Extract the [x, y] coordinate from the center of the cell holding the provided text.  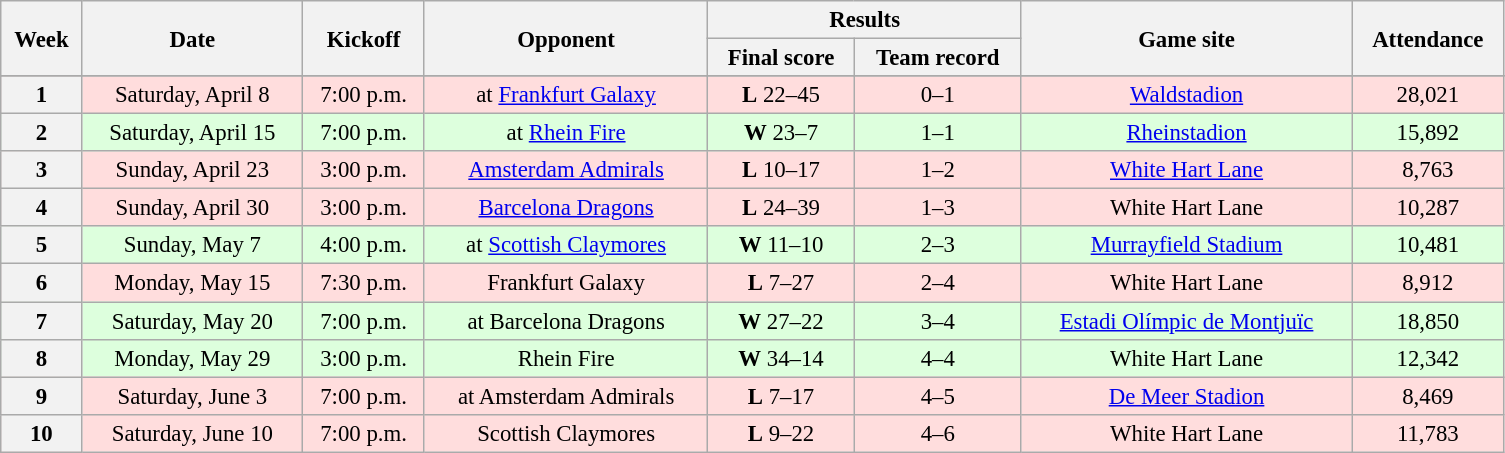
Estadi Olímpic de Montjuïc [1186, 321]
6 [42, 283]
1–2 [938, 170]
8,469 [1428, 396]
L 9–22 [781, 433]
at Scottish Claymores [566, 245]
5 [42, 245]
Rheinstadion [1186, 133]
Game site [1186, 38]
Saturday, May 20 [192, 321]
W 27–22 [781, 321]
2–3 [938, 245]
De Meer Stadion [1186, 396]
L 22–45 [781, 95]
12,342 [1428, 358]
15,892 [1428, 133]
10 [42, 433]
W 23–7 [781, 133]
7 [42, 321]
Saturday, April 8 [192, 95]
Sunday, May 7 [192, 245]
3–4 [938, 321]
11,783 [1428, 433]
28,021 [1428, 95]
L 7–17 [781, 396]
4–4 [938, 358]
1–3 [938, 208]
at Barcelona Dragons [566, 321]
8 [42, 358]
W 34–14 [781, 358]
Saturday, June 3 [192, 396]
L 10–17 [781, 170]
Final score [781, 58]
at Rhein Fire [566, 133]
18,850 [1428, 321]
3 [42, 170]
1–1 [938, 133]
4–5 [938, 396]
L 24–39 [781, 208]
Amsterdam Admirals [566, 170]
10,287 [1428, 208]
Barcelona Dragons [566, 208]
Sunday, April 30 [192, 208]
9 [42, 396]
Kickoff [364, 38]
Waldstadion [1186, 95]
Scottish Claymores [566, 433]
Opponent [566, 38]
Murrayfield Stadium [1186, 245]
4:00 p.m. [364, 245]
L 7–27 [781, 283]
Monday, May 15 [192, 283]
7:30 p.m. [364, 283]
0–1 [938, 95]
8,763 [1428, 170]
Sunday, April 23 [192, 170]
4 [42, 208]
1 [42, 95]
Saturday, June 10 [192, 433]
at Frankfurt Galaxy [566, 95]
Rhein Fire [566, 358]
10,481 [1428, 245]
Saturday, April 15 [192, 133]
at Amsterdam Admirals [566, 396]
4–6 [938, 433]
Team record [938, 58]
Week [42, 38]
Frankfurt Galaxy [566, 283]
Date [192, 38]
2 [42, 133]
Results [865, 20]
2–4 [938, 283]
Attendance [1428, 38]
Monday, May 29 [192, 358]
W 11–10 [781, 245]
8,912 [1428, 283]
